From the cell containing the given text, extract its center point as [x, y] coordinate. 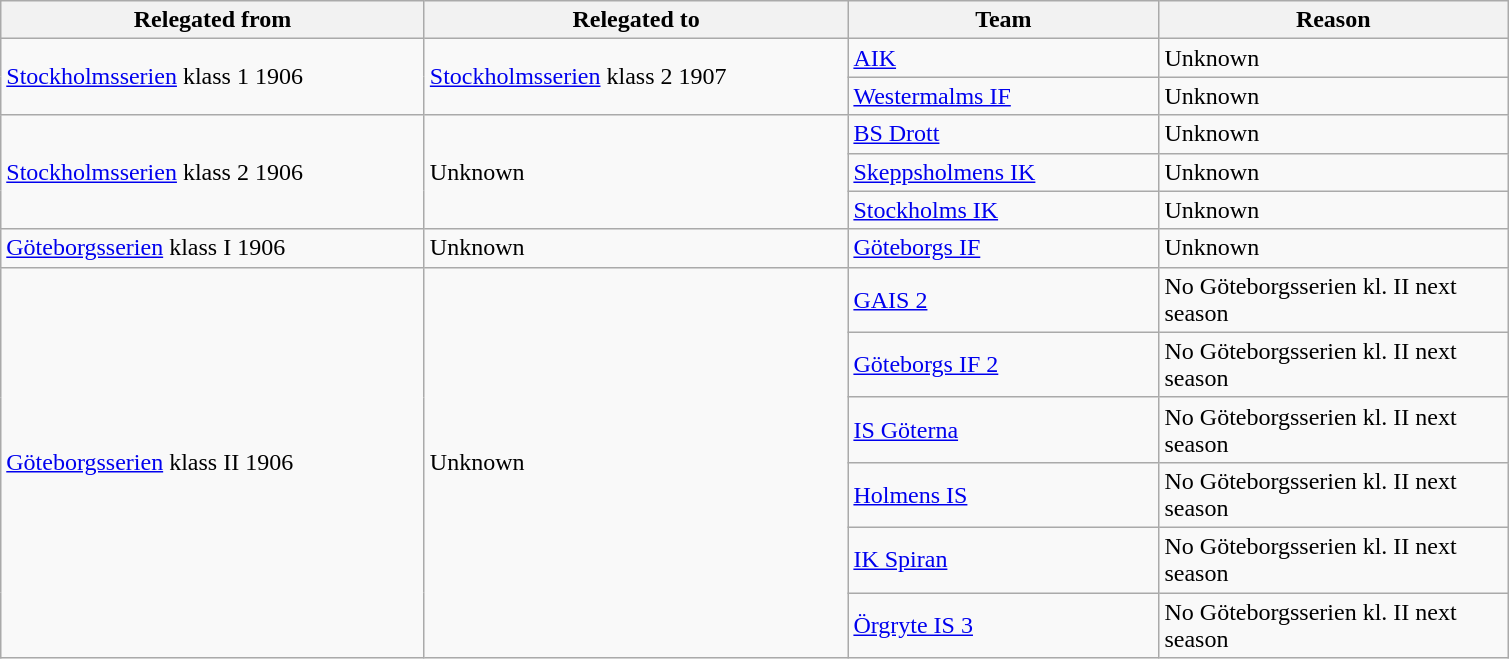
IK Spiran [1004, 560]
Stockholms IK [1004, 210]
Relegated from [213, 20]
Team [1004, 20]
GAIS 2 [1004, 300]
Holmens IS [1004, 494]
Göteborgsserien klass I 1906 [213, 248]
Göteborgs IF [1004, 248]
AIK [1004, 58]
Göteborgs IF 2 [1004, 364]
Relegated to [636, 20]
Göteborgsserien klass II 1906 [213, 462]
Stockholmsserien klass 2 1906 [213, 172]
IS Göterna [1004, 430]
Stockholmsserien klass 2 1907 [636, 77]
Örgryte IS 3 [1004, 624]
Stockholmsserien klass 1 1906 [213, 77]
BS Drott [1004, 134]
Reason [1334, 20]
Skeppsholmens IK [1004, 172]
Westermalms IF [1004, 96]
